Determine the (x, y) coordinate at the center of the cell enclosing the given text.  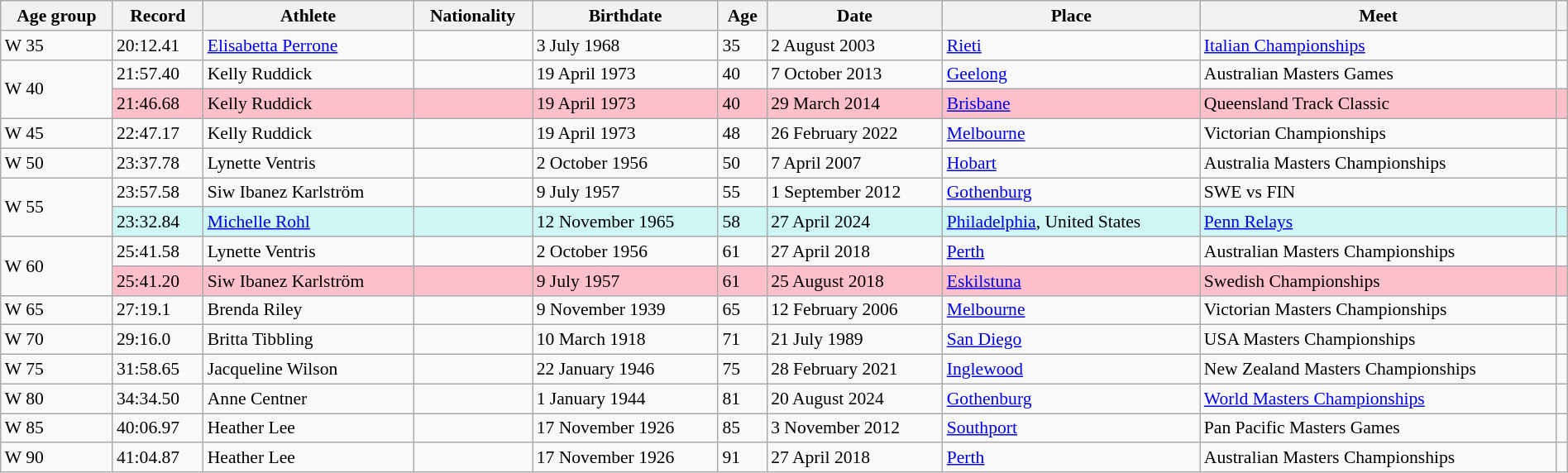
Elisabetta Perrone (308, 45)
Hobart (1072, 163)
Britta Tibbling (308, 340)
W 40 (56, 89)
7 October 2013 (855, 74)
W 55 (56, 207)
29:16.0 (158, 340)
1 September 2012 (855, 193)
21:57.40 (158, 74)
3 July 1968 (625, 45)
Rieti (1072, 45)
12 November 1965 (625, 222)
91 (743, 458)
9 November 1939 (625, 310)
34:34.50 (158, 399)
Australian Masters Games (1379, 74)
Southport (1072, 428)
3 November 2012 (855, 428)
Victorian Championships (1379, 134)
New Zealand Masters Championships (1379, 370)
81 (743, 399)
Anne Centner (308, 399)
W 90 (56, 458)
50 (743, 163)
7 April 2007 (855, 163)
W 65 (56, 310)
27:19.1 (158, 310)
75 (743, 370)
23:57.58 (158, 193)
USA Masters Championships (1379, 340)
Age group (56, 16)
85 (743, 428)
Eskilstuna (1072, 281)
World Masters Championships (1379, 399)
Italian Championships (1379, 45)
W 80 (56, 399)
Date (855, 16)
Brenda Riley (308, 310)
Jacqueline Wilson (308, 370)
26 February 2022 (855, 134)
W 50 (56, 163)
23:32.84 (158, 222)
Penn Relays (1379, 222)
35 (743, 45)
San Diego (1072, 340)
20:12.41 (158, 45)
Geelong (1072, 74)
27 April 2024 (855, 222)
12 February 2006 (855, 310)
55 (743, 193)
1 January 1944 (625, 399)
W 45 (56, 134)
W 60 (56, 266)
41:04.87 (158, 458)
71 (743, 340)
Pan Pacific Masters Games (1379, 428)
W 35 (56, 45)
SWE vs FIN (1379, 193)
58 (743, 222)
Age (743, 16)
28 February 2021 (855, 370)
Swedish Championships (1379, 281)
21:46.68 (158, 104)
W 75 (56, 370)
Victorian Masters Championships (1379, 310)
25 August 2018 (855, 281)
48 (743, 134)
65 (743, 310)
Birthdate (625, 16)
40:06.97 (158, 428)
25:41.20 (158, 281)
W 70 (56, 340)
22:47.17 (158, 134)
Record (158, 16)
31:58.65 (158, 370)
2 August 2003 (855, 45)
Queensland Track Classic (1379, 104)
10 March 1918 (625, 340)
Place (1072, 16)
Athlete (308, 16)
Brisbane (1072, 104)
Michelle Rohl (308, 222)
W 85 (56, 428)
23:37.78 (158, 163)
22 January 1946 (625, 370)
Inglewood (1072, 370)
29 March 2014 (855, 104)
25:41.58 (158, 251)
20 August 2024 (855, 399)
21 July 1989 (855, 340)
Meet (1379, 16)
Australia Masters Championships (1379, 163)
Nationality (473, 16)
Philadelphia, United States (1072, 222)
